Scan for the cell matching the given text and deliver its (x, y) coordinate at center. 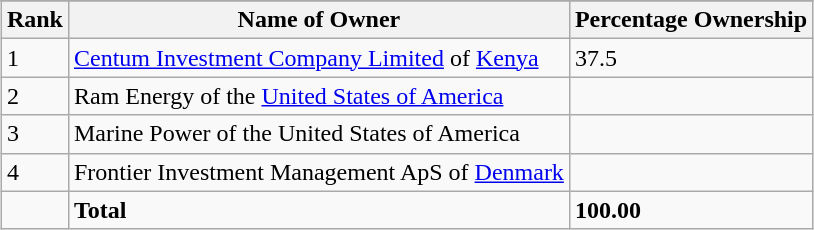
2 (34, 96)
1 (34, 58)
Total (318, 210)
Rank (34, 20)
Percentage Ownership (690, 20)
37.5 (690, 58)
100.00 (690, 210)
Name of Owner (318, 20)
Marine Power of the United States of America (318, 134)
Centum Investment Company Limited of Kenya (318, 58)
3 (34, 134)
Frontier Investment Management ApS of Denmark (318, 172)
Ram Energy of the United States of America (318, 96)
4 (34, 172)
